Search for the cell housing the specified text and yield its (x, y) center coordinate. 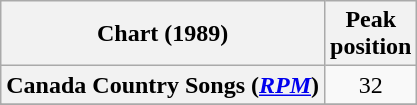
Canada Country Songs (RPM) (163, 85)
32 (371, 85)
Chart (1989) (163, 34)
Peak position (371, 34)
